Extract the (X, Y) coordinate from the center of the cell holding the provided text.  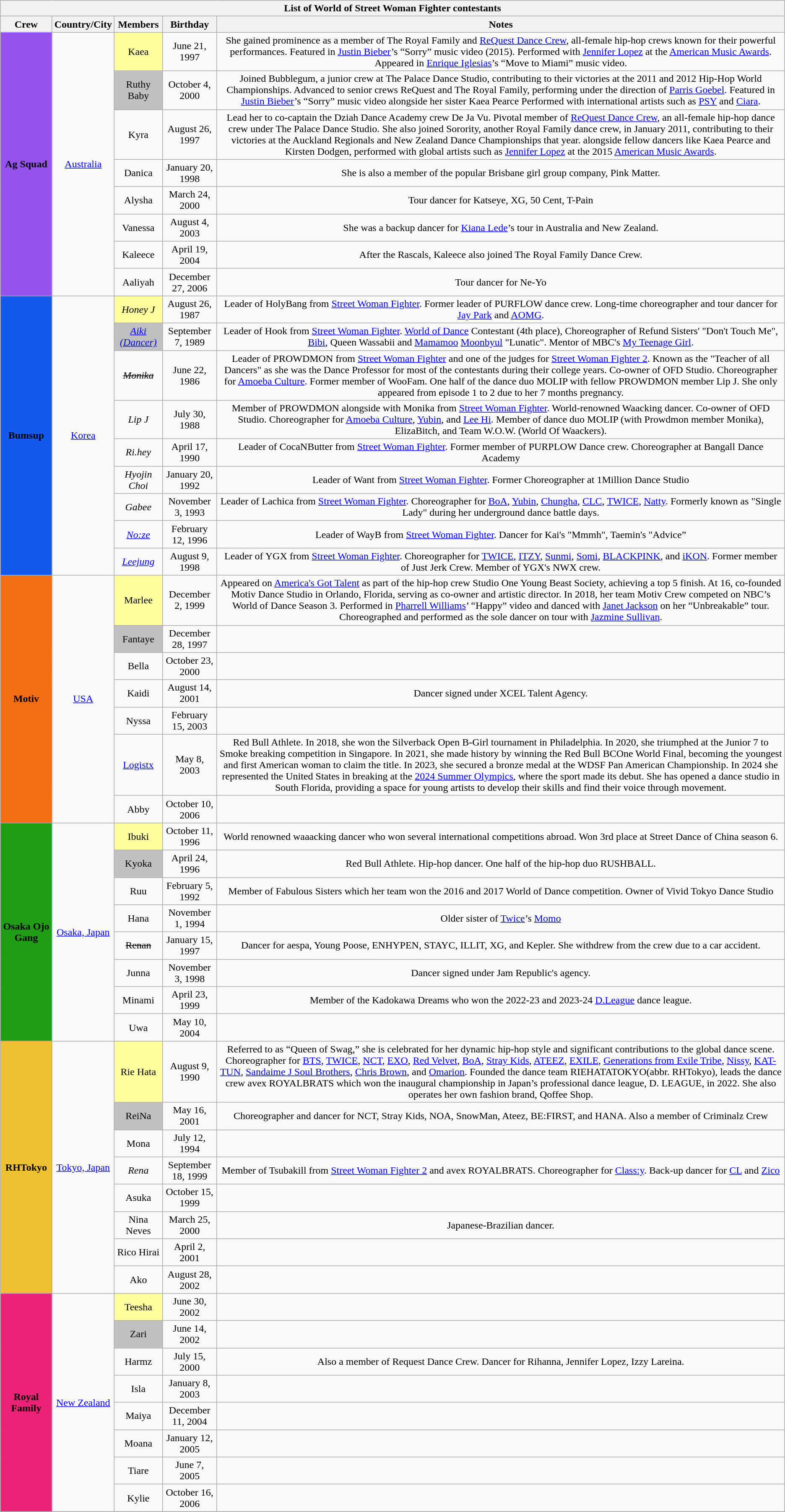
Ag Squad (26, 164)
Member of Fabulous Sisters which her team won the 2016 and 2017 World of Dance competition. Owner of Vivid Tokyo Dance Studio (501, 891)
January 20, 1998 (190, 173)
Leader of Want from Street Woman Fighter. Former Choreographer at 1Million Dance Studio (501, 480)
Member of Tsubakill from Street Woman Fighter 2 and avex ROYALBRATS. Choreographer for Class:y. Back-up dancer for CL and Zico (501, 1171)
Tour dancer for Katseye, XG, 50 Cent, T-Pain (501, 200)
February 15, 2003 (190, 720)
April 19, 2004 (190, 255)
August 26, 1987 (190, 309)
Korea (83, 435)
Fantaye (138, 639)
Leejung (138, 562)
January 12, 2005 (190, 1443)
October 23, 2000 (190, 666)
April 2, 2001 (190, 1252)
August 9, 1990 (190, 1072)
Nyssa (138, 720)
Marlee (138, 600)
Crew (26, 24)
Royal Family (26, 1402)
April 23, 1999 (190, 1000)
Osaka Ojo Gang (26, 932)
Kylie (138, 1498)
Kyoka (138, 864)
July 12, 1994 (190, 1143)
July 30, 1988 (190, 420)
Junna (138, 973)
Gabee (138, 507)
June 21, 1997 (190, 52)
October 4, 2000 (190, 90)
January 8, 2003 (190, 1389)
List of World of Street Woman Fighter contestants (392, 8)
Monika (138, 376)
September 7, 1989 (190, 336)
Red Bull Athlete. Hip-hop dancer. One half of the hip-hop duo RUSHBALL. (501, 864)
November 3, 1998 (190, 973)
Kaea (138, 52)
Kaleece (138, 255)
August 26, 1997 (190, 134)
Ri.hey (138, 453)
Japanese-Brazilian dancer. (501, 1225)
Older sister of Twice’s Momo (501, 918)
RHTokyo (26, 1167)
July 15, 2000 (190, 1361)
Ruthy Baby (138, 90)
Lip J (138, 420)
August 28, 2002 (190, 1280)
Aiki (Dancer) (138, 336)
Logistx (138, 765)
Abby (138, 809)
January 15, 1997 (190, 946)
Tiare (138, 1471)
Ruu (138, 891)
August 4, 2003 (190, 227)
October 10, 2006 (190, 809)
November 1, 1994 (190, 918)
February 12, 1996 (190, 534)
Aaliyah (138, 282)
June 7, 2005 (190, 1471)
December 11, 2004 (190, 1416)
Also a member of Request Dance Crew. Dancer for Rihanna, Jennifer Lopez, Izzy Lareina. (501, 1361)
May 10, 2004 (190, 1027)
New Zealand (83, 1402)
Country/City (83, 24)
Tour dancer for Ne-Yo (501, 282)
USA (83, 699)
Maiya (138, 1416)
Teesha (138, 1307)
Dancer signed under XCEL Talent Agency. (501, 694)
May 8, 2003 (190, 765)
She is also a member of the popular Brisbane girl group company, Pink Matter. (501, 173)
March 25, 2000 (190, 1225)
Bella (138, 666)
No:ze (138, 534)
October 16, 2006 (190, 1498)
Moana (138, 1443)
Leader of WayB from Street Woman Fighter. Dancer for Kai's "Mmmh", Taemin's "Advice” (501, 534)
October 11, 1996 (190, 836)
Members (138, 24)
Dancer for aespa, Young Poose, ENHYPEN, STAYC, ILLIT, XG, and Kepler. She withdrew from the crew due to a car accident. (501, 946)
April 17, 1990 (190, 453)
She was a backup dancer for Kiana Lede’s tour in Australia and New Zealand. (501, 227)
Member of the Kadokawa Dreams who won the 2022-23 and 2023-24 D.League dance league. (501, 1000)
ReiNa (138, 1116)
December 2, 1999 (190, 600)
Vanessa (138, 227)
Zari (138, 1334)
January 20, 1992 (190, 480)
Nina Neves (138, 1225)
Rena (138, 1171)
Isla (138, 1389)
June 22, 1986 (190, 376)
May 16, 2001 (190, 1116)
Choreographer and dancer for NCT, Stray Kids, NOA, SnowMan, Ateez, BE:FIRST, and HANA. Also a member of Criminalz Crew (501, 1116)
Uwa (138, 1027)
October 15, 1999 (190, 1198)
World renowned waaacking dancer who won several international competitions abroad. Won 3rd place at Street Dance of China season 6. (501, 836)
Hana (138, 918)
June 30, 2002 (190, 1307)
Danica (138, 173)
Alysha (138, 200)
Kyra (138, 134)
December 27, 2006 (190, 282)
Bumsup (26, 435)
Renan (138, 946)
Harmz (138, 1361)
August 14, 2001 (190, 694)
Leader of HolyBang from Street Woman Fighter. Former leader of PURFLOW dance crew. Long-time choreographer and tour dancer for Jay Park and AOMG. (501, 309)
Hyojin Choi (138, 480)
Honey J (138, 309)
December 28, 1997 (190, 639)
Motiv (26, 699)
After the Rascals, Kaleece also joined The Royal Family Dance Crew. (501, 255)
Asuka (138, 1198)
Mona (138, 1143)
Ako (138, 1280)
Kaidi (138, 694)
Rico Hirai (138, 1252)
August 9, 1998 (190, 562)
Tokyo, Japan (83, 1167)
Ibuki (138, 836)
March 24, 2000 (190, 200)
Leader of CocaNButter from Street Woman Fighter. Former member of PURPLOW Dance crew. Choreographer at Bangall Dance Academy (501, 453)
November 3, 1993 (190, 507)
Birthday (190, 24)
Australia (83, 164)
September 18, 1999 (190, 1171)
Minami (138, 1000)
Rie Hata (138, 1072)
Dancer signed under Jam Republic's agency. (501, 973)
April 24, 1996 (190, 864)
February 5, 1992 (190, 891)
Notes (501, 24)
Osaka, Japan (83, 932)
June 14, 2002 (190, 1334)
